Search for the cell housing the specified text and yield its (x, y) center coordinate. 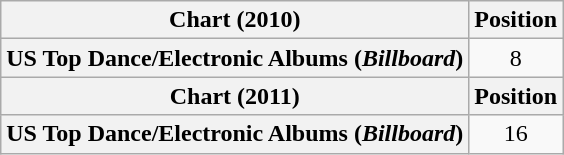
16 (516, 134)
Chart (2010) (235, 20)
8 (516, 58)
Chart (2011) (235, 96)
